Identify which cell holds the provided text, then report its (X, Y) central coordinate. 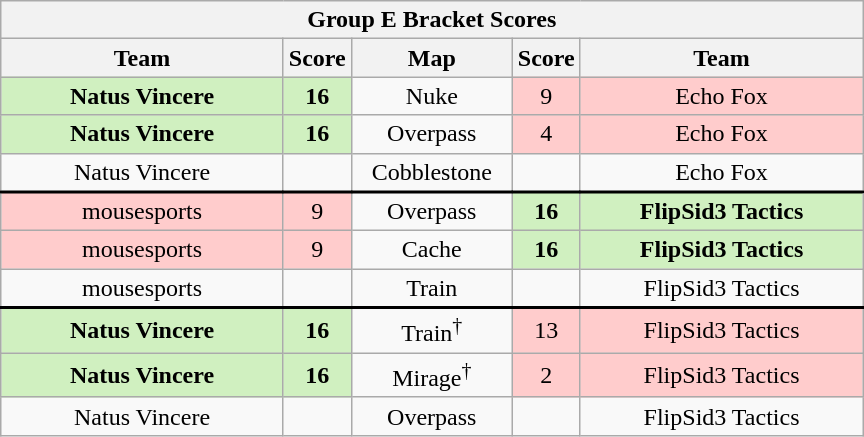
Mirage† (432, 376)
Nuke (432, 96)
Map (432, 58)
4 (546, 134)
Group E Bracket Scores (432, 20)
Train (432, 288)
Train† (432, 330)
Cache (432, 250)
13 (546, 330)
2 (546, 376)
Cobblestone (432, 172)
